Locate the cell with the specified text and output its (X, Y) center coordinate. 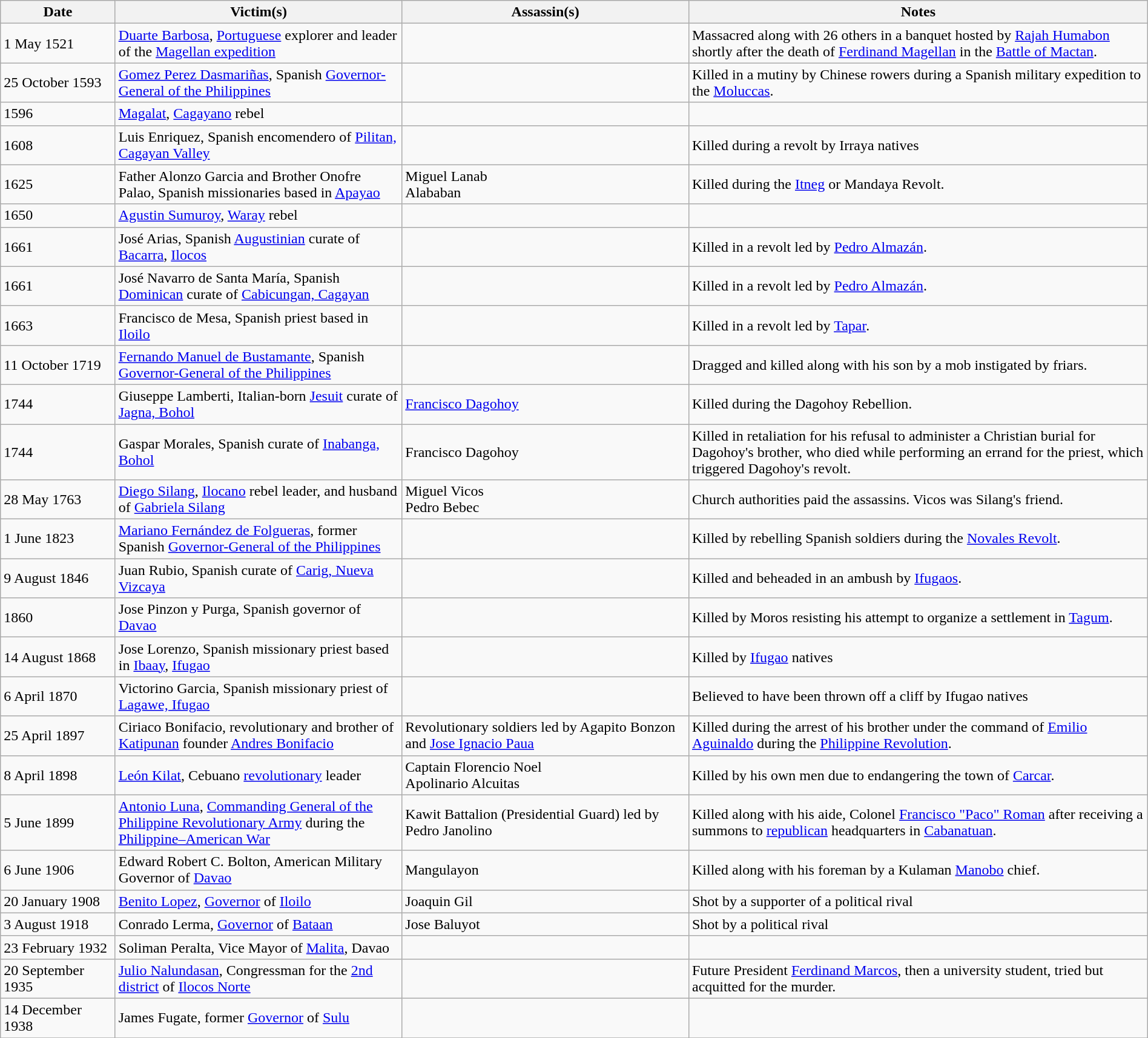
Dragged and killed along with his son by a mob instigated by friars. (918, 364)
Luis Enriquez, Spanish encomendero of Pilitan, Cagayan Valley (259, 145)
Notes (918, 12)
Massacred along with 26 others in a banquet hosted by Rajah Humabon shortly after the death of Ferdinand Magellan in the Battle of Mactan. (918, 44)
Victorino Garcia, Spanish missionary priest of Lagawe, Ifugao (259, 696)
Killed and beheaded in an ambush by Ifugaos. (918, 579)
Victim(s) (259, 12)
Killed in a revolt led by Tapar. (918, 326)
Jose Pinzon y Purga, Spanish governor of Davao (259, 617)
José Navarro de Santa María, Spanish Dominican curate of Cabicungan, Cagayan (259, 286)
Mariano Fernández de Folgueras, former Spanish Governor-General of the Philippines (259, 539)
José Arias, Spanish Augustinian curate of Bacarra, Ilocos (259, 247)
1650 (58, 215)
Church authorities paid the assassins. Vicos was Silang's friend. (918, 500)
1608 (58, 145)
Killed by rebelling Spanish soldiers during the Novales Revolt. (918, 539)
Kawit Battalion (Presidential Guard) led by Pedro Janolino (546, 823)
Gaspar Morales, Spanish curate of Inabanga, Bohol (259, 452)
Jose Lorenzo, Spanish missionary priest based in Ibaay, Ifugao (259, 657)
Killed by his own men due to endangering the town of Carcar. (918, 775)
Miguel VicosPedro Bebec (546, 500)
Gomez Perez Dasmariñas, Spanish Governor-General of the Philippines (259, 82)
1 May 1521 (58, 44)
Julio Nalundasan, Congressman for the 2nd district of Ilocos Norte (259, 978)
Francisco de Mesa, Spanish priest based in Iloilo (259, 326)
Edward Robert C. Bolton, American Military Governor of Davao (259, 870)
14 August 1868 (58, 657)
1 June 1823 (58, 539)
Benito Lopez, Governor of Iloilo (259, 901)
1663 (58, 326)
Giuseppe Lamberti, Italian-born Jesuit curate of Jagna, Bohol (259, 404)
Killed by Moros resisting his attempt to organize a settlement in Tagum. (918, 617)
Ciriaco Bonifacio, revolutionary and brother of Katipunan founder Andres Bonifacio (259, 736)
5 June 1899 (58, 823)
Duarte Barbosa, Portuguese explorer and leader of the Magellan expedition (259, 44)
Killed during the arrest of his brother under the command of Emilio Aguinaldo during the Philippine Revolution. (918, 736)
25 October 1593 (58, 82)
9 August 1846 (58, 579)
James Fugate, former Governor of Sulu (259, 1018)
Killed along with his aide, Colonel Francisco "Paco" Roman after receiving a summons to republican headquarters in Cabanatuan. (918, 823)
28 May 1763 (58, 500)
1596 (58, 114)
Date (58, 12)
Revolutionary soldiers led by Agapito Bonzon and Jose Ignacio Paua (546, 736)
Miguel LanabAlababan (546, 184)
Jose Baluyot (546, 924)
Diego Silang, Ilocano rebel leader, and husband of Gabriela Silang (259, 500)
Killed in a mutiny by Chinese rowers during a Spanish military expedition to the Moluccas. (918, 82)
3 August 1918 (58, 924)
Conrado Lerma, Governor of Bataan (259, 924)
Joaquin Gil (546, 901)
Killed during the Itneg or Mandaya Revolt. (918, 184)
León Kilat, Cebuano revolutionary leader (259, 775)
23 February 1932 (58, 947)
Fernando Manuel de Bustamante, Spanish Governor-General of the Philippines (259, 364)
6 April 1870 (58, 696)
1860 (58, 617)
Soliman Peralta, Vice Mayor of Malita, Davao (259, 947)
1625 (58, 184)
Magalat, Cagayano rebel (259, 114)
25 April 1897 (58, 736)
Shot by a supporter of a political rival (918, 901)
Believed to have been thrown off a cliff by Ifugao natives (918, 696)
Future President Ferdinand Marcos, then a university student, tried but acquitted for the murder. (918, 978)
Killed during the Dagohoy Rebellion. (918, 404)
Assassin(s) (546, 12)
14 December 1938 (58, 1018)
Killed by Ifugao natives (918, 657)
20 January 1908 (58, 901)
Shot by a political rival (918, 924)
11 October 1719 (58, 364)
Killed along with his foreman by a Kulaman Manobo chief. (918, 870)
Juan Rubio, Spanish curate of Carig, Nueva Vizcaya (259, 579)
Antonio Luna, Commanding General of the Philippine Revolutionary Army during the Philippine–American War (259, 823)
20 September 1935 (58, 978)
Captain Florencio NoelApolinario Alcuitas (546, 775)
8 April 1898 (58, 775)
Agustin Sumuroy, Waray rebel (259, 215)
6 June 1906 (58, 870)
Mangulayon (546, 870)
Father Alonzo Garcia and Brother Onofre Palao, Spanish missionaries based in Apayao (259, 184)
Killed during a revolt by Irraya natives (918, 145)
